Return the [X, Y] coordinate for the center point of the cell that contains the specified text.  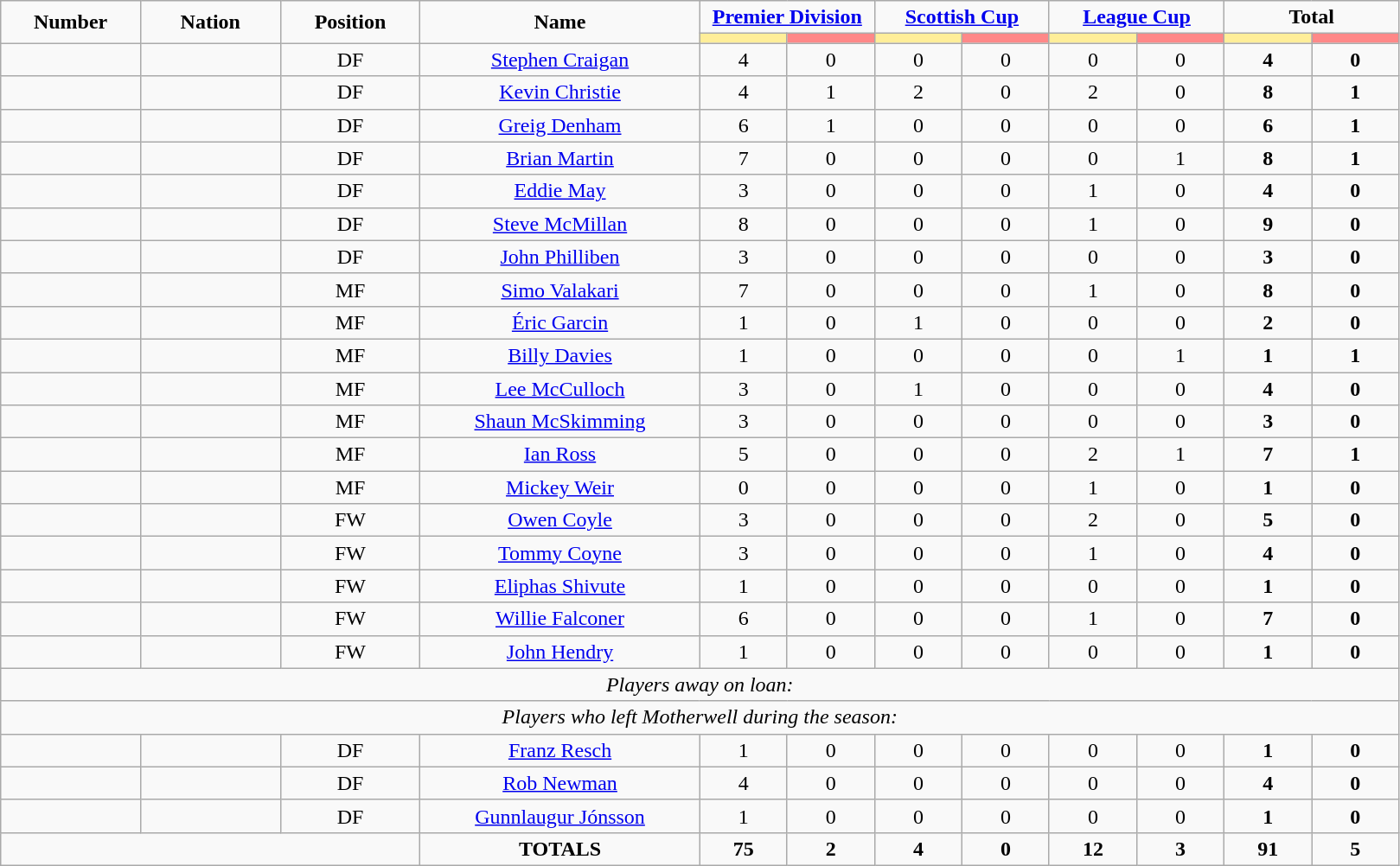
Nation [210, 22]
John Philliben [560, 257]
Players who left Motherwell during the season: [700, 717]
Premier Division [787, 17]
75 [744, 849]
Eddie May [560, 191]
TOTALS [560, 849]
Kevin Christie [560, 92]
Players away on loan: [700, 685]
Shaun McSkimming [560, 422]
Mickey Weir [560, 487]
Ian Ross [560, 455]
Tommy Coyne [560, 553]
Rob Newman [560, 783]
Brian Martin [560, 158]
John Hendry [560, 652]
9 [1268, 224]
Owen Coyle [560, 520]
Scottish Cup [962, 17]
91 [1268, 849]
Franz Resch [560, 750]
Eliphas Shivute [560, 586]
Éric Garcin [560, 322]
Simo Valakari [560, 290]
Stephen Craigan [560, 60]
Lee McCulloch [560, 388]
Steve McMillan [560, 224]
Willie Falconer [560, 619]
Gunnlaugur Jónsson [560, 816]
Greig Denham [560, 125]
Billy Davies [560, 355]
Name [560, 22]
League Cup [1136, 17]
Number [71, 22]
12 [1093, 849]
Total [1312, 17]
Position [350, 22]
